Detect which cell encompasses the target text, then output its [x, y] center coordinate. 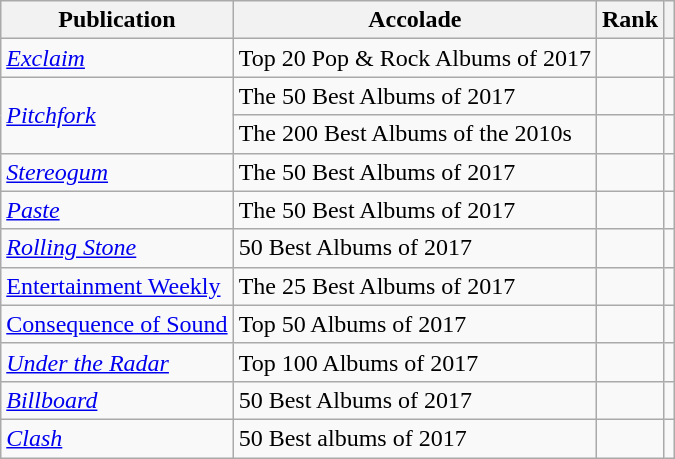
Accolade [414, 20]
Billboard [117, 400]
Consequence of Sound [117, 324]
50 Best albums of 2017 [414, 438]
Paste [117, 210]
Exclaim [117, 58]
Entertainment Weekly [117, 286]
Top 20 Pop & Rock Albums of 2017 [414, 58]
Clash [117, 438]
Pitchfork [117, 115]
Under the Radar [117, 362]
Top 100 Albums of 2017 [414, 362]
The 200 Best Albums of the 2010s [414, 134]
Rank [630, 20]
Top 50 Albums of 2017 [414, 324]
Stereogum [117, 172]
The 25 Best Albums of 2017 [414, 286]
Rolling Stone [117, 248]
Publication [117, 20]
